Extract the (X, Y) coordinate from the center of the cell holding the provided text.  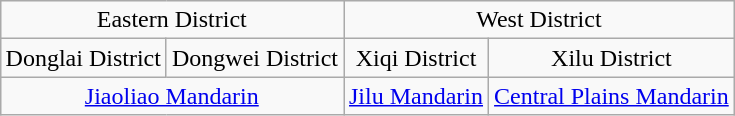
Xiqi District (416, 58)
Dongwei District (254, 58)
Central Plains Mandarin (612, 96)
Jilu Mandarin (416, 96)
West District (540, 20)
Eastern District (172, 20)
Xilu District (612, 58)
Donglai District (83, 58)
Jiaoliao Mandarin (172, 96)
